Provide the (x, y) coordinate of the cell's center where the given text is located.  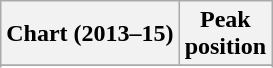
Chart (2013–15) (90, 34)
Peakposition (225, 34)
